Output the [x, y] coordinate of the center of the cell containing the given text.  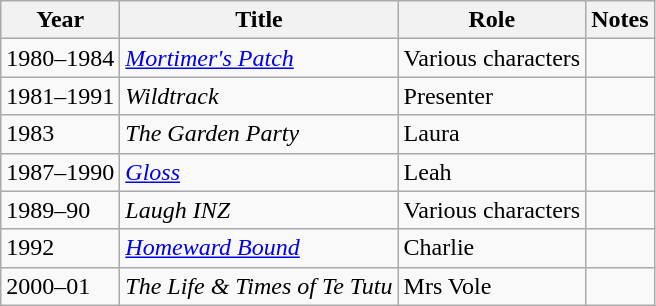
1992 [60, 248]
1981–1991 [60, 96]
Mrs Vole [492, 286]
Mortimer's Patch [259, 58]
The Garden Party [259, 134]
Laura [492, 134]
The Life & Times of Te Tutu [259, 286]
1989–90 [60, 210]
Leah [492, 172]
Notes [620, 20]
Homeward Bound [259, 248]
1987–1990 [60, 172]
Gloss [259, 172]
Laugh INZ [259, 210]
1983 [60, 134]
Charlie [492, 248]
Title [259, 20]
1980–1984 [60, 58]
Wildtrack [259, 96]
Role [492, 20]
Year [60, 20]
2000–01 [60, 286]
Presenter [492, 96]
